Search for the cell housing the specified text and yield its [X, Y] center coordinate. 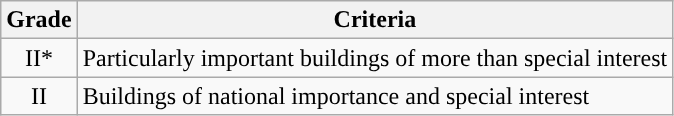
II [39, 96]
Buildings of national importance and special interest [375, 96]
Criteria [375, 20]
Grade [39, 20]
Particularly important buildings of more than special interest [375, 58]
II* [39, 58]
